For the text-containing cell, return its midpoint in (x, y) coordinate format. 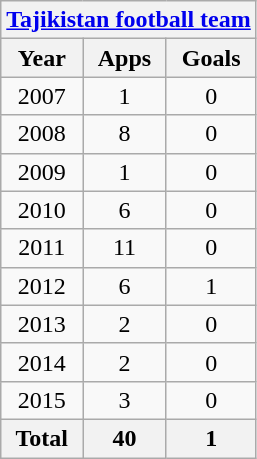
3 (124, 400)
Tajikistan football team (129, 20)
Goals (211, 58)
2010 (42, 210)
2013 (42, 324)
11 (124, 248)
2012 (42, 286)
8 (124, 134)
Apps (124, 58)
2007 (42, 96)
2015 (42, 400)
Total (42, 438)
2008 (42, 134)
40 (124, 438)
2014 (42, 362)
2009 (42, 172)
2011 (42, 248)
Year (42, 58)
